For the text-containing cell, return its midpoint in (X, Y) coordinate format. 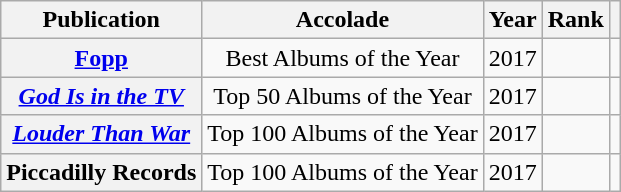
Top 50 Albums of the Year (342, 96)
Publication (102, 20)
Year (512, 20)
Rank (576, 20)
Fopp (102, 58)
Accolade (342, 20)
Best Albums of the Year (342, 58)
Louder Than War (102, 134)
Piccadilly Records (102, 172)
God Is in the TV (102, 96)
